Provide the (X, Y) coordinate of the cell's center where the given text is located.  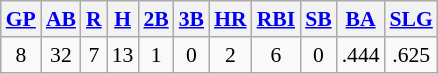
3B (192, 19)
.625 (412, 55)
SB (318, 19)
6 (276, 55)
13 (123, 55)
32 (61, 55)
GP (21, 19)
BA (361, 19)
AB (61, 19)
1 (156, 55)
2 (230, 55)
R (94, 19)
RBI (276, 19)
7 (94, 55)
.444 (361, 55)
HR (230, 19)
8 (21, 55)
2B (156, 19)
SLG (412, 19)
H (123, 19)
